Locate the cell with the specified text and output its [X, Y] center coordinate. 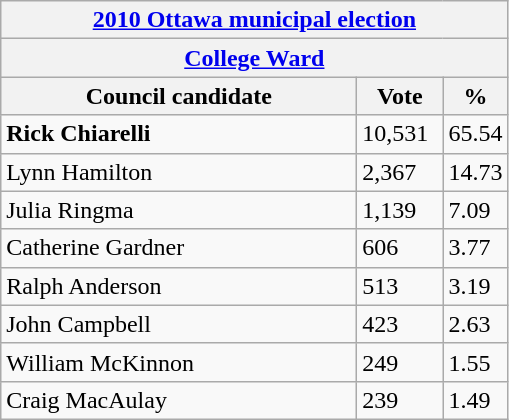
7.09 [476, 210]
14.73 [476, 172]
College Ward [254, 58]
% [476, 96]
2.63 [476, 324]
William McKinnon [179, 362]
423 [400, 324]
606 [400, 248]
2,367 [400, 172]
2010 Ottawa municipal election [254, 20]
Craig MacAulay [179, 400]
Catherine Gardner [179, 248]
249 [400, 362]
513 [400, 286]
3.77 [476, 248]
Rick Chiarelli [179, 134]
65.54 [476, 134]
Julia Ringma [179, 210]
3.19 [476, 286]
1,139 [400, 210]
Ralph Anderson [179, 286]
239 [400, 400]
John Campbell [179, 324]
Council candidate [179, 96]
1.55 [476, 362]
1.49 [476, 400]
Vote [400, 96]
Lynn Hamilton [179, 172]
10,531 [400, 134]
